Locate the cell with the specified text and output its [X, Y] center coordinate. 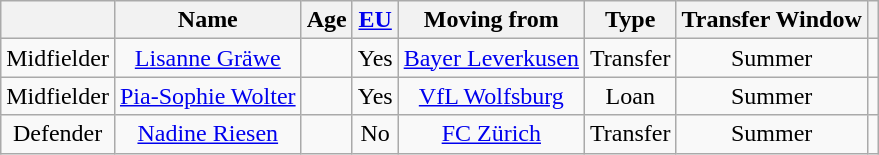
EU [375, 20]
Bayer Leverkusen [491, 58]
Age [326, 20]
Pia-Sophie Wolter [208, 96]
Name [208, 20]
Transfer Window [772, 20]
Defender [58, 134]
FC Zürich [491, 134]
Lisanne Gräwe [208, 58]
No [375, 134]
Loan [630, 96]
Moving from [491, 20]
VfL Wolfsburg [491, 96]
Nadine Riesen [208, 134]
Type [630, 20]
